From the cell containing the given text, extract its center point as (x, y) coordinate. 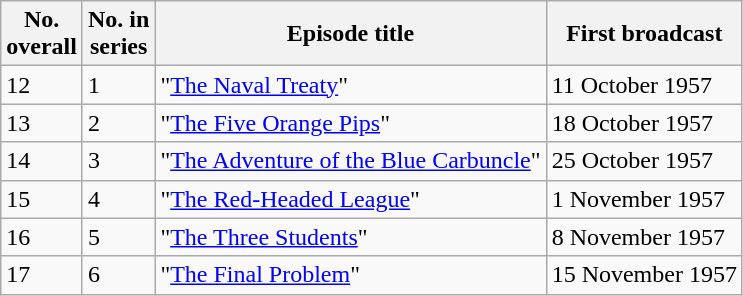
"The Final Problem" (350, 275)
4 (118, 199)
5 (118, 237)
14 (42, 161)
11 October 1957 (644, 85)
16 (42, 237)
"The Five Orange Pips" (350, 123)
17 (42, 275)
3 (118, 161)
"The Adventure of the Blue Carbuncle" (350, 161)
1 November 1957 (644, 199)
No.overall (42, 34)
Episode title (350, 34)
18 October 1957 (644, 123)
2 (118, 123)
"The Naval Treaty" (350, 85)
8 November 1957 (644, 237)
First broadcast (644, 34)
6 (118, 275)
12 (42, 85)
13 (42, 123)
"The Three Students" (350, 237)
No. inseries (118, 34)
1 (118, 85)
25 October 1957 (644, 161)
"The Red-Headed League" (350, 199)
15 November 1957 (644, 275)
15 (42, 199)
